Return the [x, y] coordinate for the center point of the cell that contains the specified text.  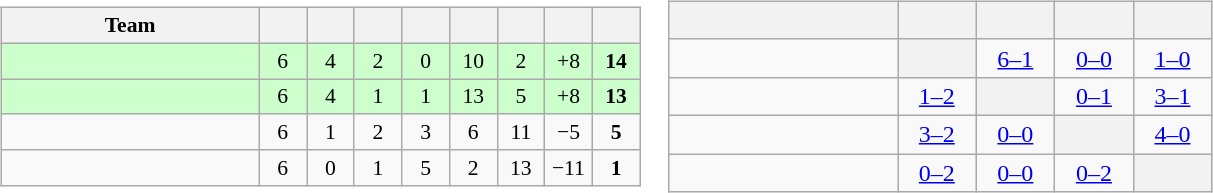
3–1 [1172, 96]
4–0 [1172, 134]
3 [426, 132]
0–1 [1094, 96]
6–1 [1016, 58]
14 [616, 61]
10 [473, 61]
1–2 [938, 96]
−11 [569, 168]
Team [130, 25]
−5 [569, 132]
11 [521, 132]
1–0 [1172, 58]
3–2 [938, 134]
